From the cell containing the given text, extract its center point as [x, y] coordinate. 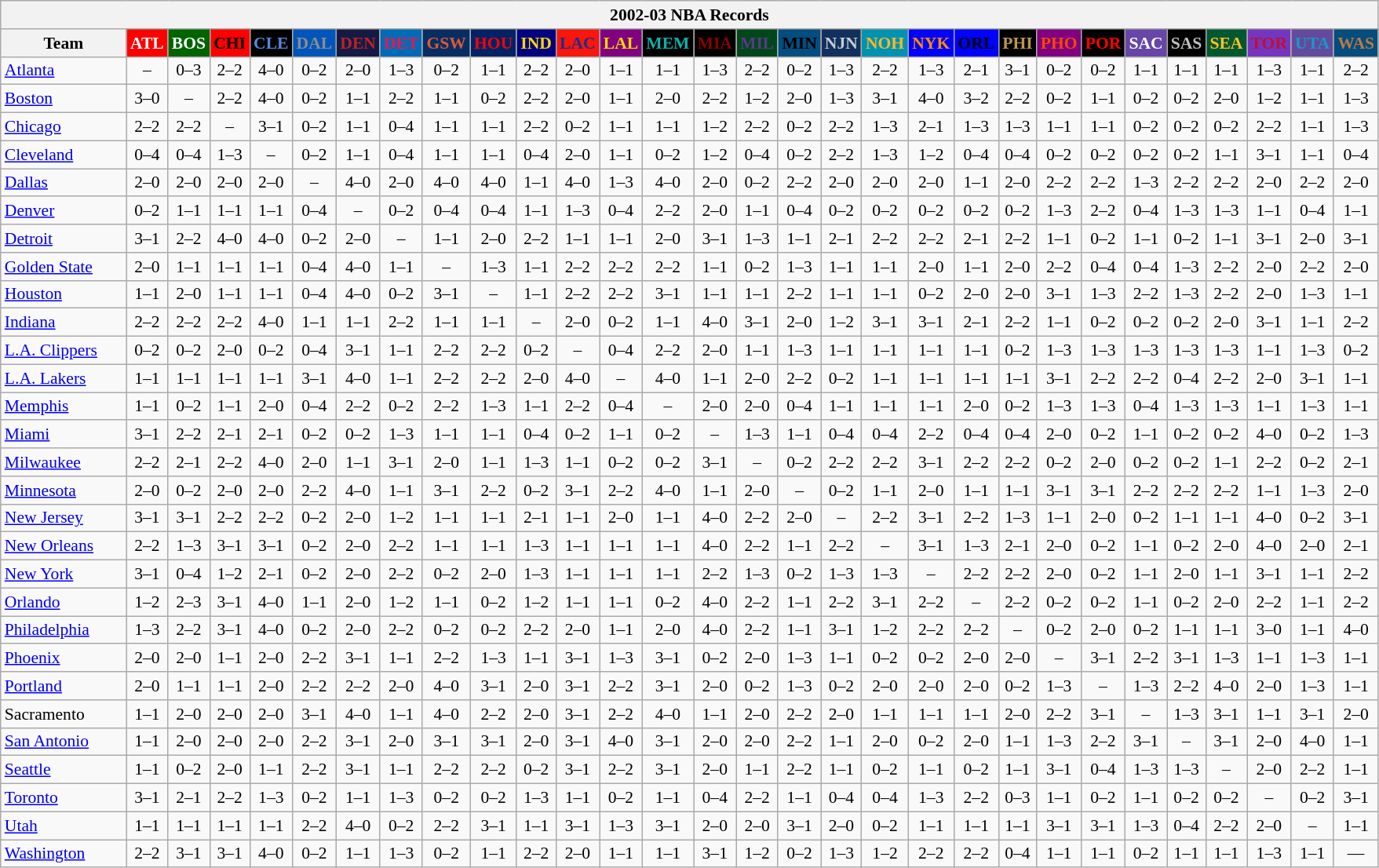
DET [402, 43]
HOU [493, 43]
New Orleans [64, 546]
Cleveland [64, 155]
2002-03 NBA Records [689, 15]
CHI [229, 43]
Orlando [64, 602]
Atlanta [64, 71]
Seattle [64, 770]
3–2 [976, 99]
MIN [799, 43]
SEA [1226, 43]
Boston [64, 99]
LAC [578, 43]
NJN [841, 43]
SAC [1146, 43]
— [1356, 854]
BOS [188, 43]
SAS [1187, 43]
L.A. Clippers [64, 351]
Detroit [64, 239]
PHI [1017, 43]
L.A. Lakers [64, 378]
ATL [148, 43]
Utah [64, 826]
Denver [64, 211]
Dallas [64, 183]
GSW [446, 43]
Sacramento [64, 714]
Minnesota [64, 491]
New York [64, 574]
San Antonio [64, 742]
Philadelphia [64, 630]
IND [536, 43]
New Jersey [64, 518]
Phoenix [64, 658]
Milwaukee [64, 462]
CLE [272, 43]
Chicago [64, 127]
DAL [315, 43]
Memphis [64, 407]
POR [1104, 43]
MEM [667, 43]
Indiana [64, 323]
Washington [64, 854]
LAL [622, 43]
MIL [757, 43]
Golden State [64, 267]
Miami [64, 435]
UTA [1312, 43]
Portland [64, 686]
2–3 [188, 602]
WAS [1356, 43]
PHO [1060, 43]
DEN [358, 43]
Houston [64, 294]
TOR [1270, 43]
Toronto [64, 798]
ORL [976, 43]
MIA [715, 43]
NYK [931, 43]
NOH [885, 43]
Team [64, 43]
